Return the (X, Y) coordinate for the center point of the cell that contains the specified text.  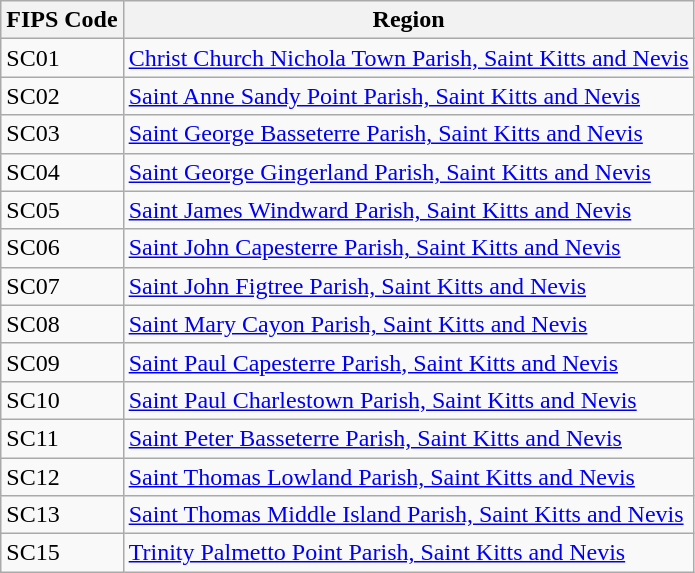
Saint Paul Charlestown Parish, Saint Kitts and Nevis (408, 400)
Saint John Capesterre Parish, Saint Kitts and Nevis (408, 248)
Saint Mary Cayon Parish, Saint Kitts and Nevis (408, 324)
SC11 (62, 438)
SC04 (62, 172)
Saint Paul Capesterre Parish, Saint Kitts and Nevis (408, 362)
SC13 (62, 515)
Christ Church Nichola Town Parish, Saint Kitts and Nevis (408, 58)
Saint Thomas Middle Island Parish, Saint Kitts and Nevis (408, 515)
Saint James Windward Parish, Saint Kitts and Nevis (408, 210)
Trinity Palmetto Point Parish, Saint Kitts and Nevis (408, 553)
SC10 (62, 400)
SC15 (62, 553)
SC02 (62, 96)
SC03 (62, 134)
Saint Anne Sandy Point Parish, Saint Kitts and Nevis (408, 96)
FIPS Code (62, 20)
Saint Thomas Lowland Parish, Saint Kitts and Nevis (408, 477)
SC01 (62, 58)
Saint George Gingerland Parish, Saint Kitts and Nevis (408, 172)
Saint George Basseterre Parish, Saint Kitts and Nevis (408, 134)
Saint Peter Basseterre Parish, Saint Kitts and Nevis (408, 438)
SC09 (62, 362)
Region (408, 20)
SC05 (62, 210)
Saint John Figtree Parish, Saint Kitts and Nevis (408, 286)
SC08 (62, 324)
SC06 (62, 248)
SC12 (62, 477)
SC07 (62, 286)
